Provide the (x, y) coordinate of the cell's center where the given text is located.  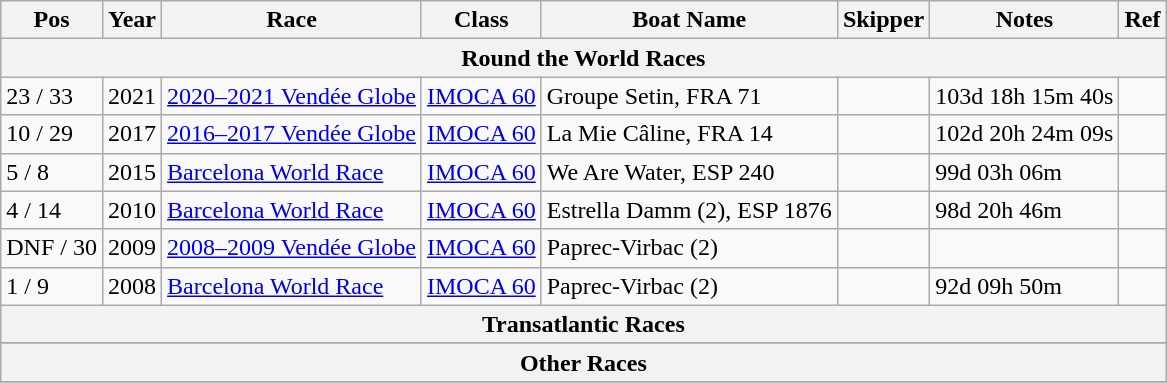
Round the World Races (584, 58)
2016–2017 Vendée Globe (292, 134)
98d 20h 46m (1024, 210)
2021 (132, 96)
Skipper (883, 20)
103d 18h 15m 40s (1024, 96)
2010 (132, 210)
Notes (1024, 20)
Pos (52, 20)
2009 (132, 248)
Year (132, 20)
La Mie Câline, FRA 14 (689, 134)
10 / 29 (52, 134)
DNF / 30 (52, 248)
99d 03h 06m (1024, 172)
1 / 9 (52, 286)
92d 09h 50m (1024, 286)
Class (481, 20)
5 / 8 (52, 172)
4 / 14 (52, 210)
Boat Name (689, 20)
Transatlantic Races (584, 324)
2020–2021 Vendée Globe (292, 96)
Race (292, 20)
23 / 33 (52, 96)
2008–2009 Vendée Globe (292, 248)
Other Races (584, 362)
2008 (132, 286)
2015 (132, 172)
2017 (132, 134)
102d 20h 24m 09s (1024, 134)
Estrella Damm (2), ESP 1876 (689, 210)
Ref (1142, 20)
Groupe Setin, FRA 71 (689, 96)
We Are Water, ESP 240 (689, 172)
